Identify which cell holds the provided text, then report its [x, y] central coordinate. 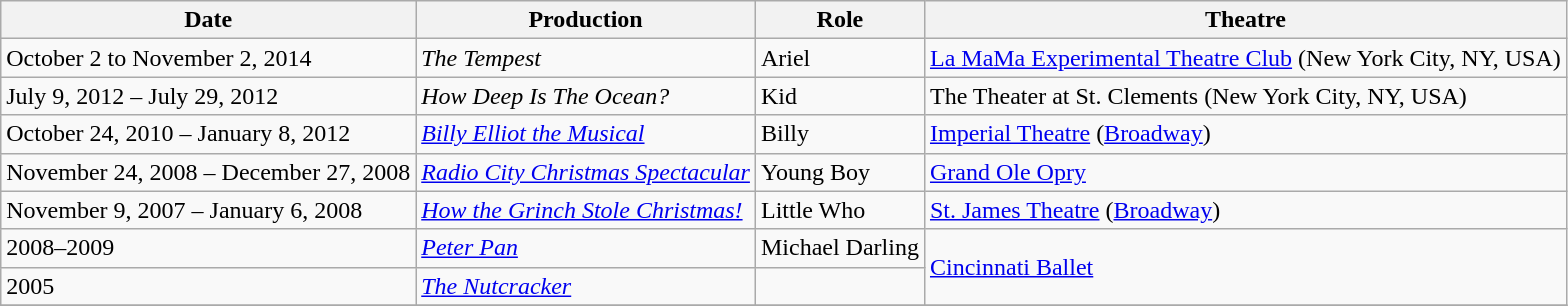
July 9, 2012 – July 29, 2012 [208, 96]
Michael Darling [840, 248]
Imperial Theatre (Broadway) [1245, 134]
2005 [208, 286]
Grand Ole Opry [1245, 172]
The Nutcracker [586, 286]
How the Grinch Stole Christmas! [586, 210]
October 2 to November 2, 2014 [208, 58]
The Theater at St. Clements (New York City, NY, USA) [1245, 96]
Role [840, 20]
Ariel [840, 58]
October 24, 2010 – January 8, 2012 [208, 134]
Kid [840, 96]
2008–2009 [208, 248]
The Tempest [586, 58]
November 9, 2007 – January 6, 2008 [208, 210]
La MaMa Experimental Theatre Club (New York City, NY, USA) [1245, 58]
Billy Elliot the Musical [586, 134]
Peter Pan [586, 248]
Production [586, 20]
Young Boy [840, 172]
How Deep Is The Ocean? [586, 96]
Theatre [1245, 20]
November 24, 2008 – December 27, 2008 [208, 172]
Little Who [840, 210]
St. James Theatre (Broadway) [1245, 210]
Radio City Christmas Spectacular [586, 172]
Cincinnati Ballet [1245, 267]
Billy [840, 134]
Date [208, 20]
